Locate the cell with the specified text and output its [x, y] center coordinate. 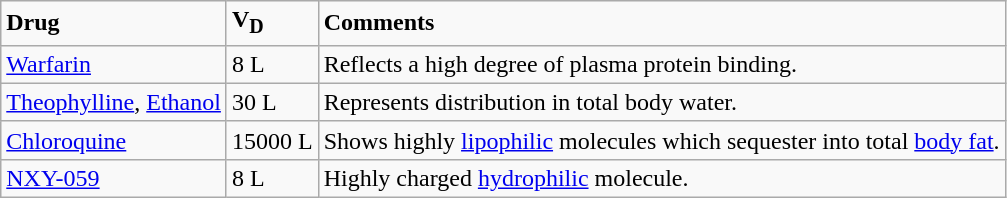
Chloroquine [114, 140]
Represents distribution in total body water. [662, 102]
Reflects a high degree of plasma protein binding. [662, 64]
Theophylline, Ethanol [114, 102]
Highly charged hydrophilic molecule. [662, 178]
Shows highly lipophilic molecules which sequester into total body fat. [662, 140]
Warfarin [114, 64]
15000 L [272, 140]
30 L [272, 102]
Drug [114, 23]
Comments [662, 23]
VD [272, 23]
NXY-059 [114, 178]
